From the cell containing the given text, extract its center point as [X, Y] coordinate. 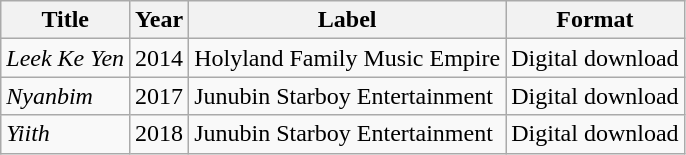
Year [160, 20]
Yiith [66, 134]
2014 [160, 58]
2018 [160, 134]
Format [595, 20]
Nyanbim [66, 96]
Label [348, 20]
Title [66, 20]
2017 [160, 96]
Holyland Family Music Empire [348, 58]
Leek Ke Yen [66, 58]
